Scan for the cell matching the given text and deliver its (x, y) coordinate at center. 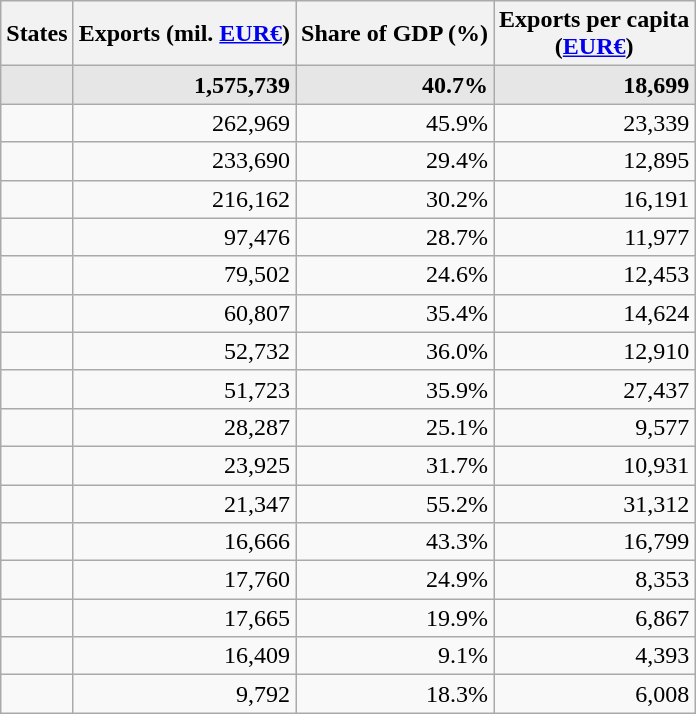
19.9% (395, 618)
262,969 (184, 123)
31,312 (594, 503)
216,162 (184, 199)
10,931 (594, 465)
1,575,739 (184, 85)
28,287 (184, 427)
11,977 (594, 237)
35.9% (395, 389)
24.9% (395, 580)
Share of GDP (%) (395, 34)
40.7% (395, 85)
16,191 (594, 199)
States (37, 34)
29.4% (395, 161)
12,895 (594, 161)
79,502 (184, 275)
6,008 (594, 694)
23,339 (594, 123)
233,690 (184, 161)
12,910 (594, 351)
36.0% (395, 351)
31.7% (395, 465)
9,577 (594, 427)
24.6% (395, 275)
43.3% (395, 542)
12,453 (594, 275)
30.2% (395, 199)
97,476 (184, 237)
60,807 (184, 313)
51,723 (184, 389)
6,867 (594, 618)
8,353 (594, 580)
9,792 (184, 694)
25.1% (395, 427)
16,409 (184, 656)
16,799 (594, 542)
17,665 (184, 618)
14,624 (594, 313)
21,347 (184, 503)
35.4% (395, 313)
18,699 (594, 85)
45.9% (395, 123)
9.1% (395, 656)
Exports per capita (EUR€) (594, 34)
23,925 (184, 465)
16,666 (184, 542)
52,732 (184, 351)
4,393 (594, 656)
28.7% (395, 237)
17,760 (184, 580)
Exports (mil. EUR€) (184, 34)
27,437 (594, 389)
55.2% (395, 503)
18.3% (395, 694)
